Locate the cell with the specified text and output its (X, Y) center coordinate. 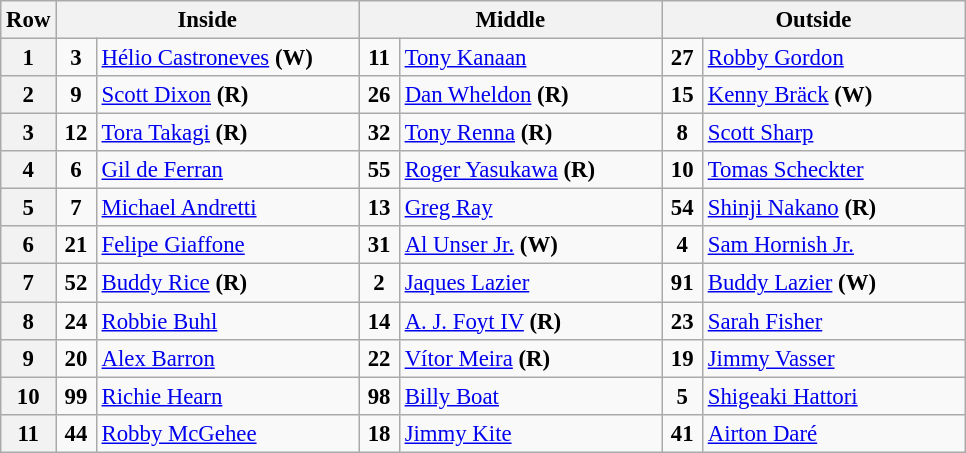
Robbie Buhl (227, 321)
14 (380, 321)
20 (76, 358)
Scott Dixon (R) (227, 95)
A. J. Foyt IV (R) (530, 321)
1 (28, 58)
Vítor Meira (R) (530, 358)
98 (380, 396)
44 (76, 433)
Sam Hornish Jr. (833, 245)
Shinji Nakano (R) (833, 208)
Tony Renna (R) (530, 133)
Al Unser Jr. (W) (530, 245)
Row (28, 20)
Greg Ray (530, 208)
12 (76, 133)
23 (682, 321)
Kenny Bräck (W) (833, 95)
26 (380, 95)
41 (682, 433)
Robby Gordon (833, 58)
Roger Yasukawa (R) (530, 170)
32 (380, 133)
19 (682, 358)
Outside (814, 20)
22 (380, 358)
Tony Kanaan (530, 58)
21 (76, 245)
Jaques Lazier (530, 283)
Michael Andretti (227, 208)
Jimmy Kite (530, 433)
Inside (208, 20)
54 (682, 208)
Dan Wheldon (R) (530, 95)
Tora Takagi (R) (227, 133)
Middle (510, 20)
91 (682, 283)
13 (380, 208)
Tomas Scheckter (833, 170)
Richie Hearn (227, 396)
31 (380, 245)
99 (76, 396)
24 (76, 321)
52 (76, 283)
Robby McGehee (227, 433)
Buddy Lazier (W) (833, 283)
18 (380, 433)
Jimmy Vasser (833, 358)
27 (682, 58)
15 (682, 95)
Hélio Castroneves (W) (227, 58)
Alex Barron (227, 358)
Shigeaki Hattori (833, 396)
Sarah Fisher (833, 321)
Airton Daré (833, 433)
Buddy Rice (R) (227, 283)
55 (380, 170)
Billy Boat (530, 396)
Felipe Giaffone (227, 245)
Gil de Ferran (227, 170)
Scott Sharp (833, 133)
